Capture the cell that displays the provided text and extract its [x, y] central coordinate. 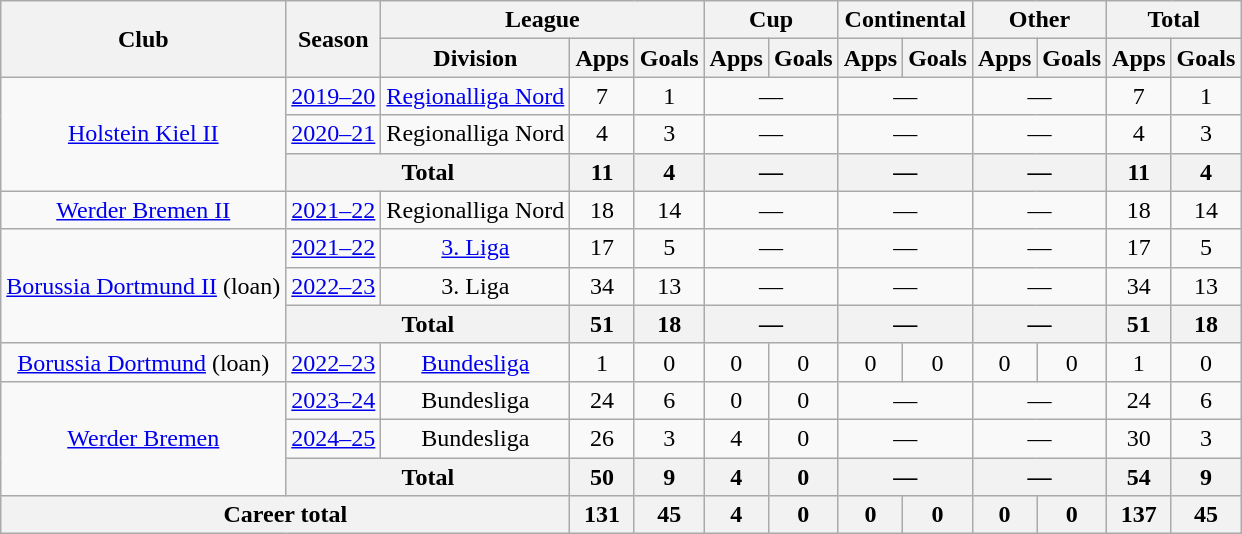
2024–25 [334, 438]
2019–20 [334, 96]
Borussia Dortmund II (loan) [144, 286]
54 [1139, 477]
Borussia Dortmund (loan) [144, 362]
26 [602, 438]
Holstein Kiel II [144, 134]
2020–21 [334, 134]
Werder Bremen II [144, 210]
131 [602, 515]
League [542, 20]
Werder Bremen [144, 438]
137 [1139, 515]
2023–24 [334, 400]
50 [602, 477]
Club [144, 39]
30 [1139, 438]
Division [476, 58]
Other [1039, 20]
Career total [286, 515]
Cup [771, 20]
Season [334, 39]
Continental [905, 20]
